Determine the (x, y) coordinate at the center of the cell enclosing the given text.  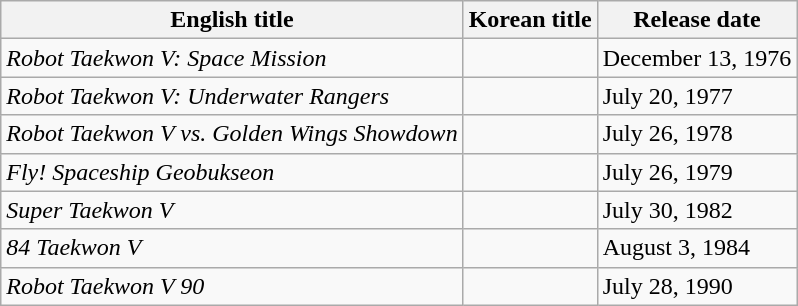
July 30, 1982 (697, 210)
Korean title (530, 20)
December 13, 1976 (697, 58)
July 26, 1978 (697, 134)
Super Taekwon V (232, 210)
Release date (697, 20)
July 20, 1977 (697, 96)
Robot Taekwon V: Space Mission (232, 58)
Fly! Spaceship Geobukseon (232, 172)
Robot Taekwon V: Underwater Rangers (232, 96)
84 Taekwon V (232, 248)
July 26, 1979 (697, 172)
Robot Taekwon V 90 (232, 286)
August 3, 1984 (697, 248)
Robot Taekwon V vs. Golden Wings Showdown (232, 134)
July 28, 1990 (697, 286)
English title (232, 20)
